Extract the [X, Y] coordinate from the center of the cell holding the provided text.  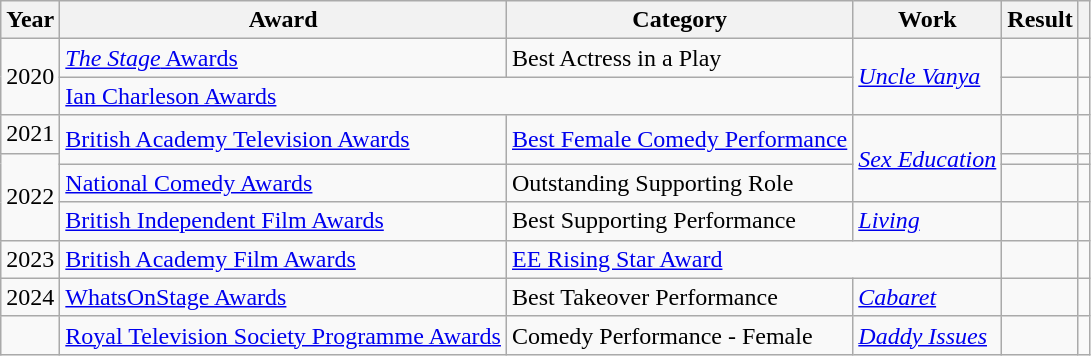
Royal Television Society Programme Awards [284, 335]
British Independent Film Awards [284, 221]
Outstanding Supporting Role [679, 183]
2023 [30, 259]
Best Supporting Performance [679, 221]
Result [1040, 20]
British Academy Film Awards [284, 259]
National Comedy Awards [284, 183]
Comedy Performance - Female [679, 335]
Category [679, 20]
2020 [30, 77]
Uncle Vanya [928, 77]
Cabaret [928, 297]
2021 [30, 134]
The Stage Awards [284, 58]
2024 [30, 297]
EE Rising Star Award [754, 259]
Sex Education [928, 158]
Best Actress in a Play [679, 58]
Living [928, 221]
Work [928, 20]
2022 [30, 196]
Daddy Issues [928, 335]
WhatsOnStage Awards [284, 297]
Award [284, 20]
Best Female Comedy Performance [679, 140]
Year [30, 20]
Ian Charleson Awards [456, 96]
British Academy Television Awards [284, 140]
Best Takeover Performance [679, 297]
